Return the [X, Y] coordinate for the center point of the cell that contains the specified text.  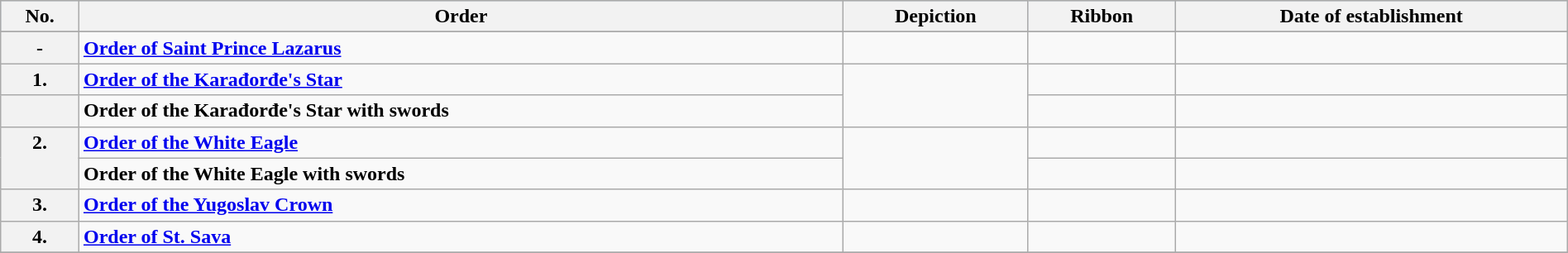
Order of the White Eagle with swords [461, 174]
- [40, 48]
Order of the Yugoslav Crown [461, 205]
Order of the Karađorđe's Star with swords [461, 111]
Order of St. Sava [461, 236]
4. [40, 236]
Date of establishment [1371, 17]
No. [40, 17]
Order of the Karađorđe's Star [461, 79]
Order of the White Eagle [461, 142]
Ribbon [1102, 17]
3. [40, 205]
2. [40, 158]
Depiction [935, 17]
1. [40, 79]
Order of Saint Prince Lazarus [461, 48]
Order [461, 17]
